Output the [x, y] coordinate of the center of the cell containing the given text.  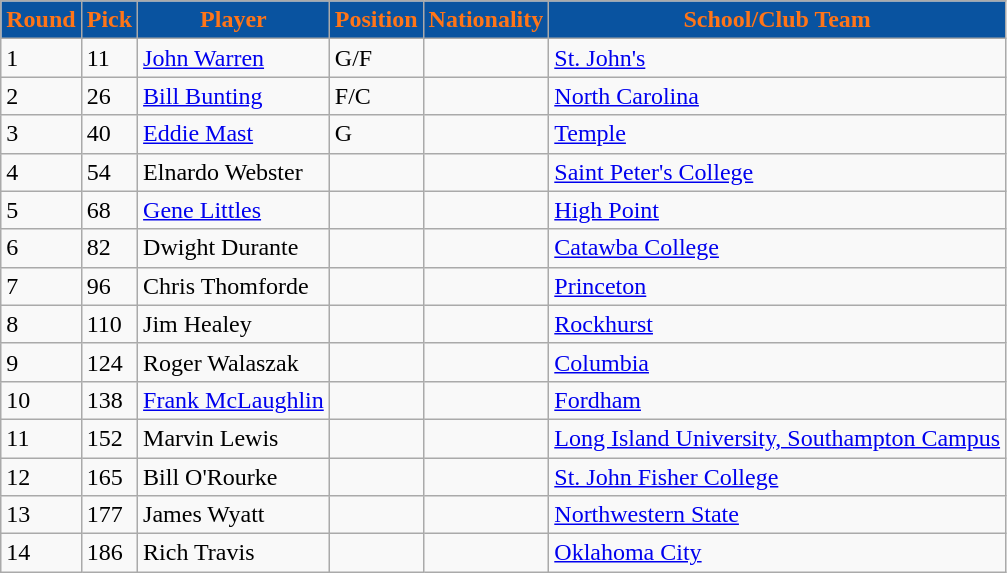
St. John's [778, 58]
68 [109, 210]
165 [109, 477]
Saint Peter's College [778, 172]
Rockhurst [778, 324]
Temple [778, 134]
14 [41, 553]
9 [41, 362]
Frank McLaughlin [234, 400]
Player [234, 20]
Columbia [778, 362]
1 [41, 58]
Position [376, 20]
Princeton [778, 286]
Pick [109, 20]
F/C [376, 96]
Round [41, 20]
Jim Healey [234, 324]
13 [41, 515]
177 [109, 515]
12 [41, 477]
Fordham [778, 400]
96 [109, 286]
82 [109, 248]
Bill Bunting [234, 96]
Gene Littles [234, 210]
Eddie Mast [234, 134]
School/Club Team [778, 20]
8 [41, 324]
Marvin Lewis [234, 438]
G [376, 134]
5 [41, 210]
54 [109, 172]
40 [109, 134]
High Point [778, 210]
G/F [376, 58]
Nationality [486, 20]
Oklahoma City [778, 553]
2 [41, 96]
Long Island University, Southampton Campus [778, 438]
7 [41, 286]
Catawba College [778, 248]
186 [109, 553]
152 [109, 438]
St. John Fisher College [778, 477]
Roger Walaszak [234, 362]
Dwight Durante [234, 248]
Bill O'Rourke [234, 477]
124 [109, 362]
138 [109, 400]
Rich Travis [234, 553]
4 [41, 172]
110 [109, 324]
10 [41, 400]
Elnardo Webster [234, 172]
Chris Thomforde [234, 286]
6 [41, 248]
North Carolina [778, 96]
26 [109, 96]
3 [41, 134]
Northwestern State [778, 515]
James Wyatt [234, 515]
John Warren [234, 58]
